Capture the cell that displays the provided text and extract its [X, Y] central coordinate. 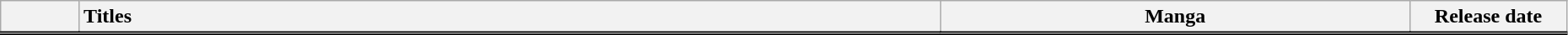
Release date [1489, 17]
Manga [1176, 17]
Titles [509, 17]
